For the text-containing cell, return its midpoint in (X, Y) coordinate format. 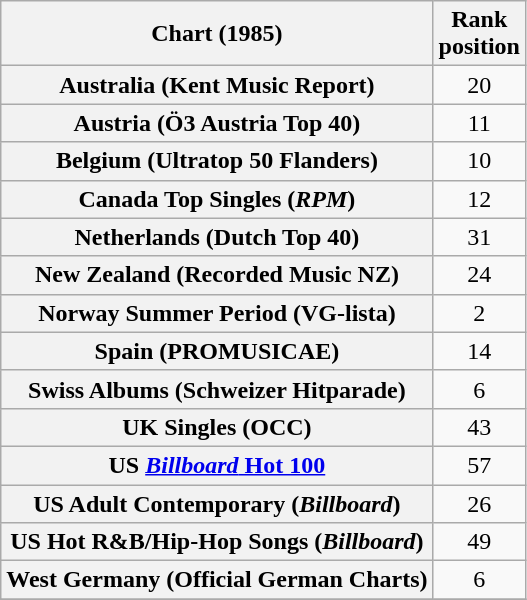
UK Singles (OCC) (217, 427)
57 (479, 465)
2 (479, 313)
Rankposition (479, 34)
26 (479, 503)
Australia (Kent Music Report) (217, 85)
11 (479, 123)
Spain (PROMUSICAE) (217, 351)
20 (479, 85)
Chart (1985) (217, 34)
Canada Top Singles (RPM) (217, 199)
West Germany (Official German Charts) (217, 580)
14 (479, 351)
US Hot R&B/Hip-Hop Songs (Billboard) (217, 542)
Netherlands (Dutch Top 40) (217, 237)
New Zealand (Recorded Music NZ) (217, 275)
Belgium (Ultratop 50 Flanders) (217, 161)
43 (479, 427)
US Adult Contemporary (Billboard) (217, 503)
12 (479, 199)
Norway Summer Period (VG-lista) (217, 313)
10 (479, 161)
24 (479, 275)
49 (479, 542)
Swiss Albums (Schweizer Hitparade) (217, 389)
US Billboard Hot 100 (217, 465)
Austria (Ö3 Austria Top 40) (217, 123)
31 (479, 237)
